Identify which cell holds the provided text, then report its (X, Y) central coordinate. 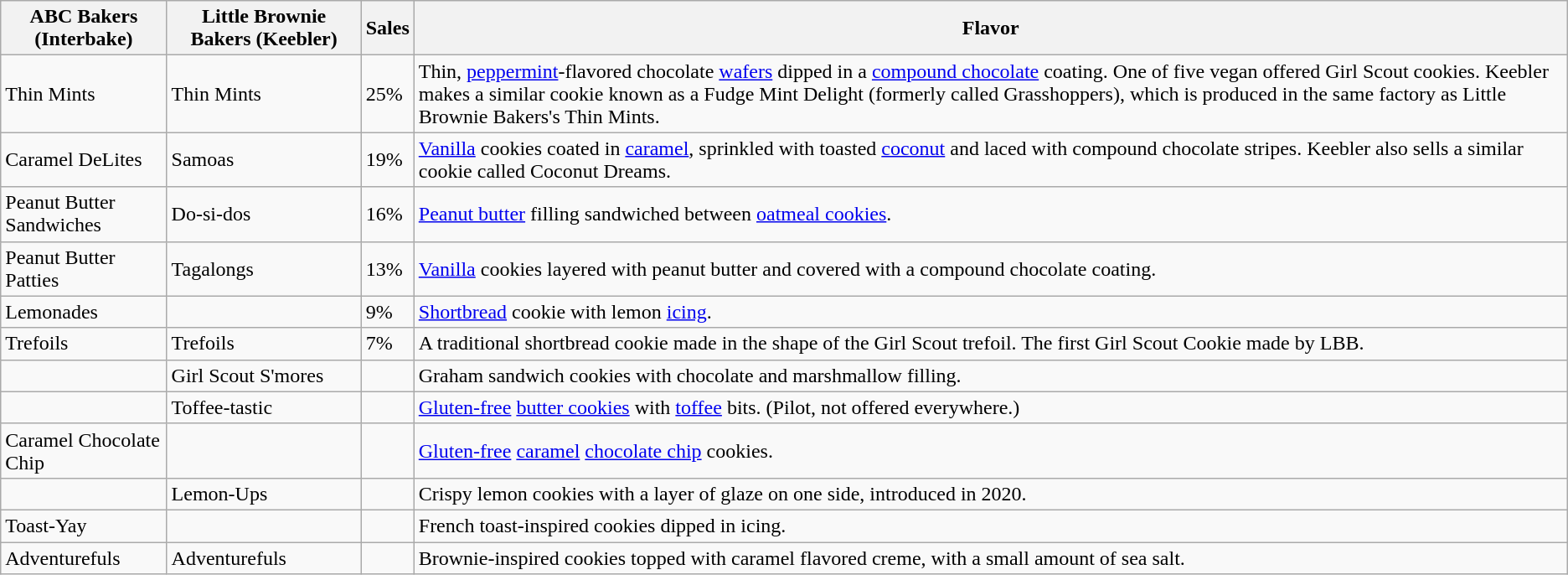
Do-si-dos (264, 215)
13% (387, 268)
Caramel Chocolate Chip (84, 451)
Samoas (264, 159)
Little Brownie Bakers (Keebler) (264, 28)
Peanut Butter Patties (84, 268)
Lemon-Ups (264, 494)
Toast-Yay (84, 526)
Peanut Butter Sandwiches (84, 215)
Peanut butter filling sandwiched between oatmeal cookies. (990, 215)
Brownie-inspired cookies topped with caramel flavored creme, with a small amount of sea salt. (990, 557)
Girl Scout S'mores (264, 376)
ABC Bakers (Interbake) (84, 28)
Vanilla cookies layered with peanut butter and covered with a compound chocolate coating. (990, 268)
9% (387, 312)
19% (387, 159)
Caramel DeLites (84, 159)
Gluten-free butter cookies with toffee bits. (Pilot, not offered everywhere.) (990, 407)
16% (387, 215)
Shortbread cookie with lemon icing. (990, 312)
Toffee-tastic (264, 407)
Gluten-free caramel chocolate chip cookies. (990, 451)
7% (387, 344)
Tagalongs (264, 268)
25% (387, 94)
A traditional shortbread cookie made in the shape of the Girl Scout trefoil. The first Girl Scout Cookie made by LBB. (990, 344)
Flavor (990, 28)
Sales (387, 28)
Lemonades (84, 312)
French toast-inspired cookies dipped in icing. (990, 526)
Crispy lemon cookies with a layer of glaze on one side, introduced in 2020. (990, 494)
Graham sandwich cookies with chocolate and marshmallow filling. (990, 376)
